Locate the cell with the specified text and output its (x, y) center coordinate. 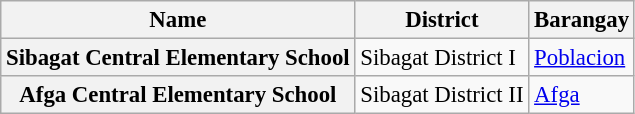
Afga Central Elementary School (178, 95)
District (442, 20)
Poblacion (582, 58)
Sibagat District II (442, 95)
Sibagat Central Elementary School (178, 58)
Name (178, 20)
Sibagat District I (442, 58)
Afga (582, 95)
Barangay (582, 20)
